Determine the [x, y] coordinate at the center of the cell enclosing the given text.  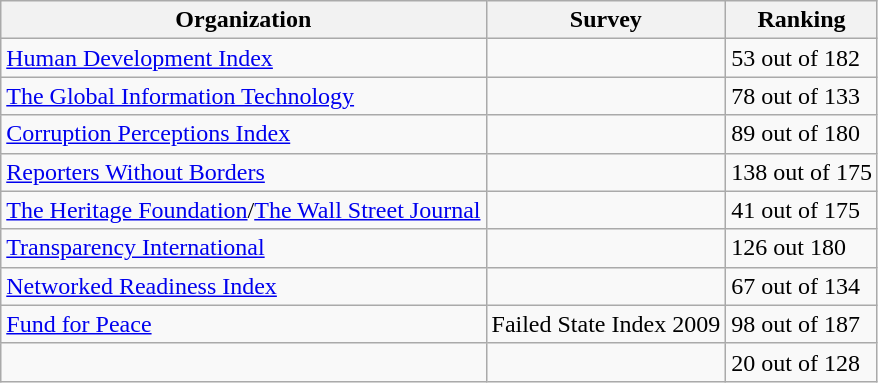
20 out of 128 [802, 362]
138 out of 175 [802, 172]
Ranking [802, 20]
Fund for Peace [244, 324]
67 out of 134 [802, 286]
Corruption Perceptions Index [244, 134]
41 out of 175 [802, 210]
Transparency International [244, 248]
Failed State Index 2009 [606, 324]
The Global Information Technology [244, 96]
Human Development Index [244, 58]
53 out of 182 [802, 58]
Organization [244, 20]
98 out of 187 [802, 324]
Survey [606, 20]
Reporters Without Borders [244, 172]
Networked Readiness Index [244, 286]
78 out of 133 [802, 96]
89 out of 180 [802, 134]
The Heritage Foundation/The Wall Street Journal [244, 210]
126 out 180 [802, 248]
